Search for the cell housing the specified text and yield its (X, Y) center coordinate. 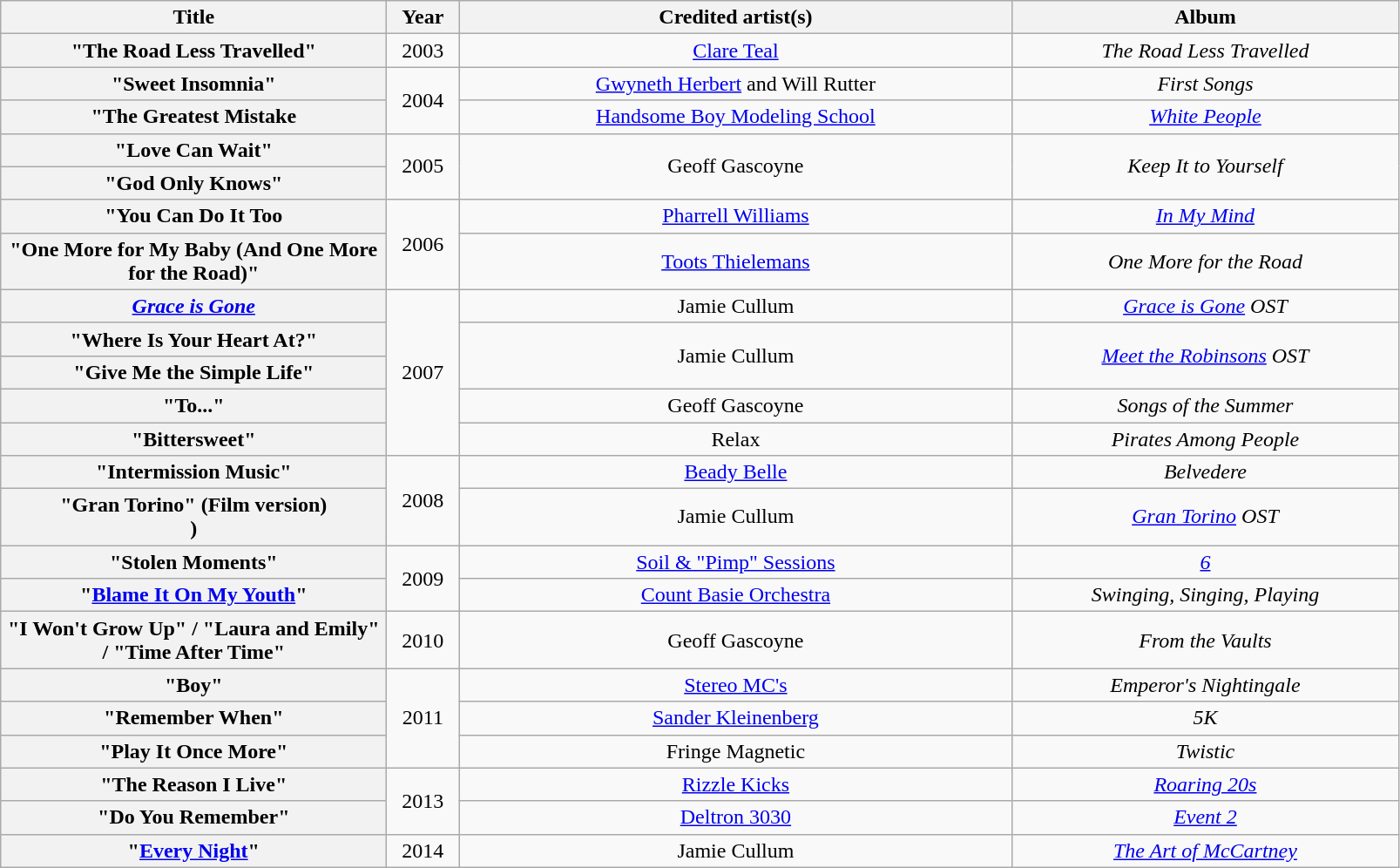
Fringe Magnetic (735, 751)
Sander Kleinenberg (735, 718)
"You Can Do It Too (193, 216)
"The Greatest Mistake (193, 117)
Songs of the Summer (1206, 405)
Gwyneth Herbert and Will Rutter (735, 84)
Year (423, 17)
2004 (423, 100)
Handsome Boy Modeling School (735, 117)
"Blame It On My Youth" (193, 595)
2010 (423, 640)
"Stolen Moments" (193, 562)
"I Won't Grow Up" / "Laura and Emily" / "Time After Time" (193, 640)
2008 (423, 500)
Grace is Gone OST (1206, 306)
From the Vaults (1206, 640)
2013 (423, 801)
Event 2 (1206, 817)
"Remember When" (193, 718)
First Songs (1206, 84)
"Every Night" (193, 851)
"One More for My Baby (And One More for the Road)" (193, 261)
The Road Less Travelled (1206, 51)
Keep It to Yourself (1206, 166)
2007 (423, 372)
"Boy" (193, 685)
Emperor's Nightingale (1206, 685)
"Bittersweet" (193, 438)
"The Road Less Travelled" (193, 51)
Beady Belle (735, 472)
Gran Torino OST (1206, 518)
2006 (423, 244)
2003 (423, 51)
Meet the Robinsons OST (1206, 356)
One More for the Road (1206, 261)
Clare Teal (735, 51)
Deltron 3030 (735, 817)
2009 (423, 579)
"The Reason I Live" (193, 784)
Toots Thielemans (735, 261)
"Intermission Music" (193, 472)
6 (1206, 562)
2011 (423, 718)
Belvedere (1206, 472)
2014 (423, 851)
Stereo MC's (735, 685)
Credited artist(s) (735, 17)
The Art of McCartney (1206, 851)
"Gran Torino" (Film version) ) (193, 518)
Relax (735, 438)
Pirates Among People (1206, 438)
Soil & "Pimp" Sessions (735, 562)
"Play It Once More" (193, 751)
Count Basie Orchestra (735, 595)
Pharrell Williams (735, 216)
White People (1206, 117)
"Where Is Your Heart At?" (193, 339)
"Love Can Wait" (193, 150)
In My Mind (1206, 216)
Album (1206, 17)
"Give Me the Simple Life" (193, 372)
Twistic (1206, 751)
5K (1206, 718)
Roaring 20s (1206, 784)
"Sweet Insomnia" (193, 84)
"To..." (193, 405)
2005 (423, 166)
Grace is Gone (193, 306)
Rizzle Kicks (735, 784)
"God Only Knows" (193, 183)
Swinging, Singing, Playing (1206, 595)
"Do You Remember" (193, 817)
Title (193, 17)
